Provide the [x, y] coordinate of the cell's center where the given text is located.  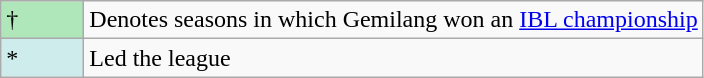
Led the league [394, 58]
Denotes seasons in which Gemilang won an IBL championship [394, 20]
* [42, 58]
† [42, 20]
